Return [x, y] of the center of cell containing provided text 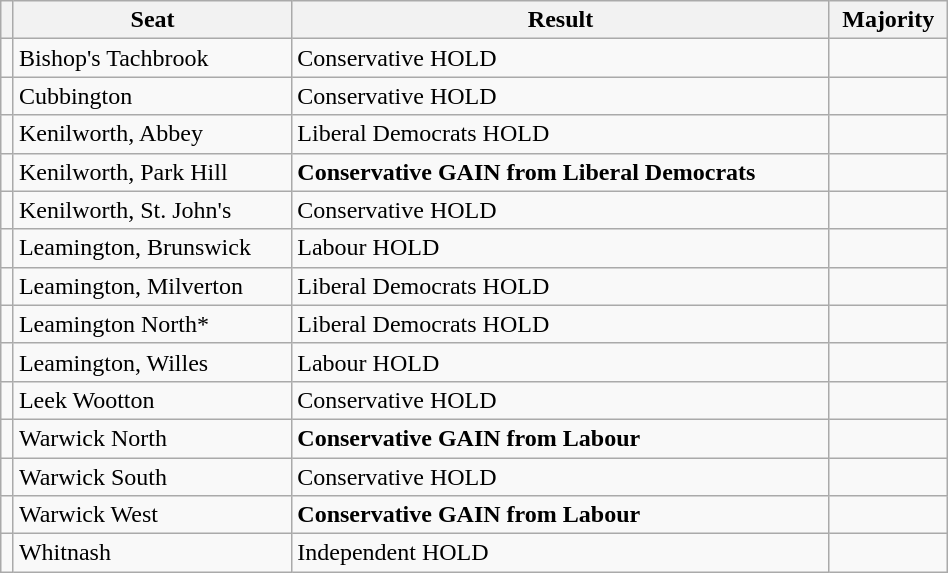
Leamington, Milverton [152, 286]
Result [560, 20]
Majority [888, 20]
Warwick South [152, 477]
Leamington, Willes [152, 362]
Leek Wootton [152, 400]
Warwick North [152, 438]
Kenilworth, Abbey [152, 134]
Kenilworth, Park Hill [152, 172]
Kenilworth, St. John's [152, 210]
Leamington North* [152, 324]
Warwick West [152, 515]
Seat [152, 20]
Independent HOLD [560, 553]
Bishop's Tachbrook [152, 58]
Cubbington [152, 96]
Conservative GAIN from Liberal Democrats [560, 172]
Whitnash [152, 553]
Leamington, Brunswick [152, 248]
